Search for the cell housing the specified text and yield its (x, y) center coordinate. 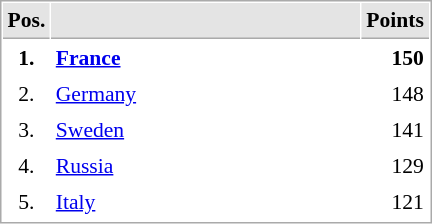
1. (26, 57)
2. (26, 93)
Italy (206, 201)
Pos. (26, 21)
129 (396, 165)
Points (396, 21)
3. (26, 129)
Russia (206, 165)
150 (396, 57)
4. (26, 165)
France (206, 57)
121 (396, 201)
5. (26, 201)
148 (396, 93)
Sweden (206, 129)
141 (396, 129)
Germany (206, 93)
